Pinpoint the cell where the given text exists, returning its (x, y) midpoint coordinate. 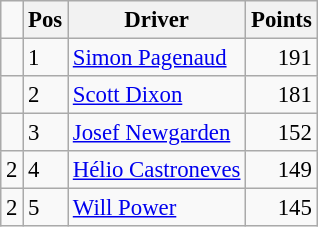
3 (46, 133)
4 (46, 170)
Will Power (157, 208)
181 (282, 95)
Driver (157, 20)
191 (282, 58)
1 (46, 58)
152 (282, 133)
Points (282, 20)
5 (46, 208)
Simon Pagenaud (157, 58)
Scott Dixon (157, 95)
145 (282, 208)
Josef Newgarden (157, 133)
Pos (46, 20)
149 (282, 170)
Hélio Castroneves (157, 170)
